Pinpoint the cell where the given text exists, returning its (x, y) midpoint coordinate. 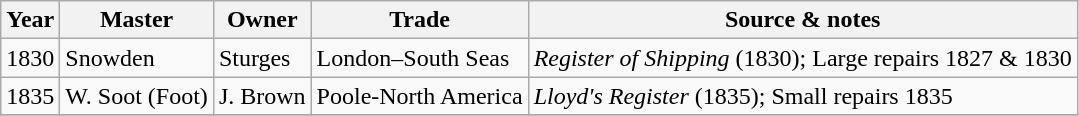
London–South Seas (420, 58)
1835 (30, 96)
Lloyd's Register (1835); Small repairs 1835 (802, 96)
1830 (30, 58)
Trade (420, 20)
Source & notes (802, 20)
Poole-North America (420, 96)
Master (137, 20)
J. Brown (262, 96)
Register of Shipping (1830); Large repairs 1827 & 1830 (802, 58)
Sturges (262, 58)
Snowden (137, 58)
Year (30, 20)
Owner (262, 20)
W. Soot (Foot) (137, 96)
